Detect which cell encompasses the target text, then output its (X, Y) center coordinate. 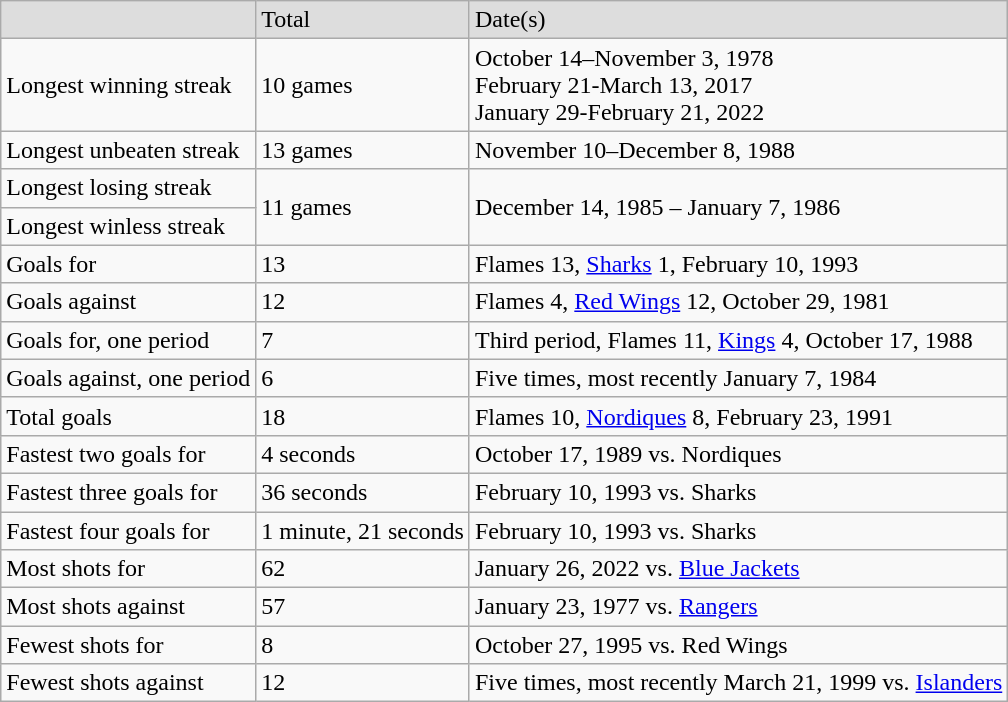
13 (363, 264)
Longest winning streak (128, 85)
Total goals (128, 416)
Goals for (128, 264)
December 14, 1985 – January 7, 1986 (738, 207)
Fastest three goals for (128, 492)
Fewest shots for (128, 645)
57 (363, 607)
Five times, most recently March 21, 1999 vs. Islanders (738, 683)
Most shots for (128, 569)
Third period, Flames 11, Kings 4, October 17, 1988 (738, 340)
January 26, 2022 vs. Blue Jackets (738, 569)
Five times, most recently January 7, 1984 (738, 378)
62 (363, 569)
7 (363, 340)
October 27, 1995 vs. Red Wings (738, 645)
October 14–November 3, 1978February 21-March 13, 2017January 29-February 21, 2022 (738, 85)
November 10–December 8, 1988 (738, 150)
Flames 10, Nordiques 8, February 23, 1991 (738, 416)
Total (363, 20)
January 23, 1977 vs. Rangers (738, 607)
Fewest shots against (128, 683)
1 minute, 21 seconds (363, 531)
6 (363, 378)
8 (363, 645)
Flames 4, Red Wings 12, October 29, 1981 (738, 302)
Most shots against (128, 607)
Flames 13, Sharks 1, February 10, 1993 (738, 264)
4 seconds (363, 454)
13 games (363, 150)
Longest losing streak (128, 188)
36 seconds (363, 492)
11 games (363, 207)
Fastest four goals for (128, 531)
10 games (363, 85)
Fastest two goals for (128, 454)
Goals against (128, 302)
Date(s) (738, 20)
Longest unbeaten streak (128, 150)
Goals against, one period (128, 378)
Goals for, one period (128, 340)
October 17, 1989 vs. Nordiques (738, 454)
18 (363, 416)
Longest winless streak (128, 226)
